Detect which cell encompasses the target text, then output its (X, Y) center coordinate. 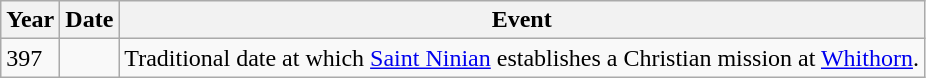
Date (90, 20)
397 (30, 58)
Traditional date at which Saint Ninian establishes a Christian mission at Whithorn. (522, 58)
Year (30, 20)
Event (522, 20)
